Detect which cell encompasses the target text, then output its (X, Y) center coordinate. 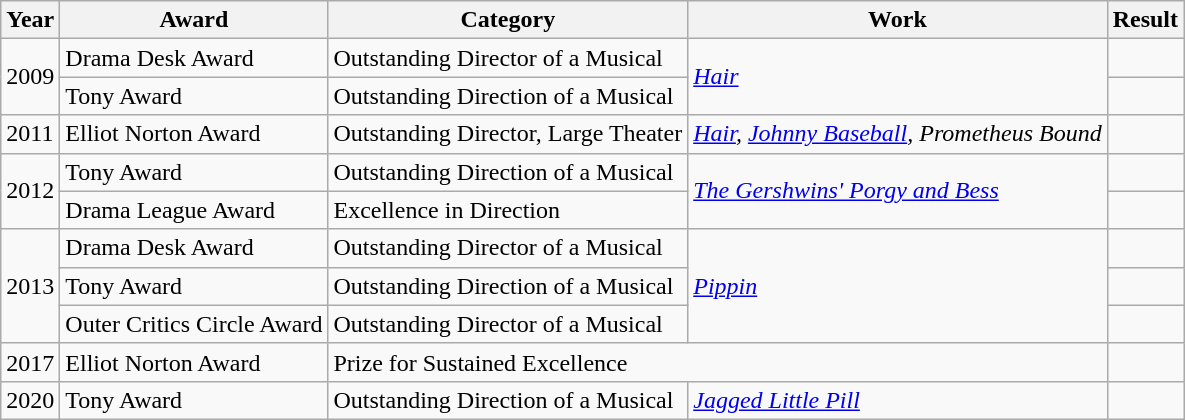
Year (30, 20)
2009 (30, 77)
Award (194, 20)
2011 (30, 134)
Hair, Johnny Baseball, Prometheus Bound (898, 134)
2012 (30, 191)
Prize for Sustained Excellence (718, 362)
Jagged Little Pill (898, 400)
Category (508, 20)
2013 (30, 286)
Drama League Award (194, 210)
Pippin (898, 286)
2017 (30, 362)
Outstanding Director, Large Theater (508, 134)
Excellence in Direction (508, 210)
The Gershwins' Porgy and Bess (898, 191)
Outer Critics Circle Award (194, 324)
Hair (898, 77)
Result (1145, 20)
Work (898, 20)
2020 (30, 400)
